For the text-containing cell, return its midpoint in [x, y] coordinate format. 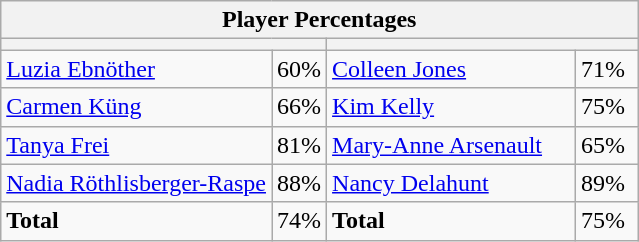
Luzia Ebnöther [136, 69]
Nadia Röthlisberger-Raspe [136, 183]
71% [607, 69]
60% [300, 69]
Mary-Anne Arsenault [452, 145]
74% [300, 221]
Tanya Frei [136, 145]
Nancy Delahunt [452, 183]
Kim Kelly [452, 107]
66% [300, 107]
Player Percentages [320, 20]
88% [300, 183]
81% [300, 145]
89% [607, 183]
Colleen Jones [452, 69]
Carmen Küng [136, 107]
65% [607, 145]
